Determine the [X, Y] coordinate at the center of the cell enclosing the given text.  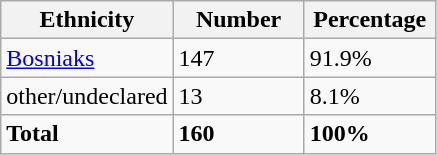
100% [370, 134]
Number [238, 20]
Bosniaks [87, 58]
Total [87, 134]
13 [238, 96]
Percentage [370, 20]
160 [238, 134]
8.1% [370, 96]
other/undeclared [87, 96]
91.9% [370, 58]
Ethnicity [87, 20]
147 [238, 58]
